From the cell containing the given text, extract its center point as (x, y) coordinate. 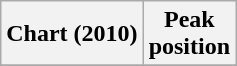
Chart (2010) (72, 34)
Peakposition (189, 34)
